Locate the cell with the specified text and output its [X, Y] center coordinate. 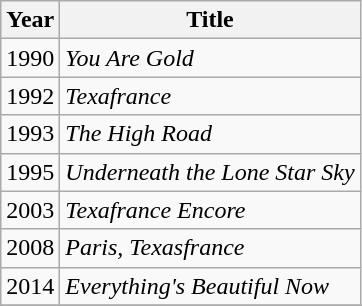
1995 [30, 172]
2003 [30, 210]
1993 [30, 134]
Year [30, 20]
Texafrance Encore [210, 210]
Title [210, 20]
Underneath the Lone Star Sky [210, 172]
Texafrance [210, 96]
Everything's Beautiful Now [210, 286]
The High Road [210, 134]
2008 [30, 248]
1992 [30, 96]
You Are Gold [210, 58]
2014 [30, 286]
Paris, Texasfrance [210, 248]
1990 [30, 58]
